Scan for the cell matching the given text and deliver its [x, y] coordinate at center. 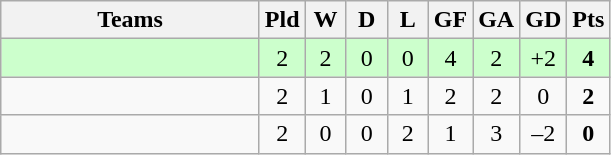
GD [544, 20]
GF [450, 20]
L [408, 20]
3 [496, 134]
–2 [544, 134]
Teams [130, 20]
Pld [282, 20]
GA [496, 20]
+2 [544, 58]
W [326, 20]
D [366, 20]
Pts [588, 20]
